Return [x, y] of the center of cell containing provided text 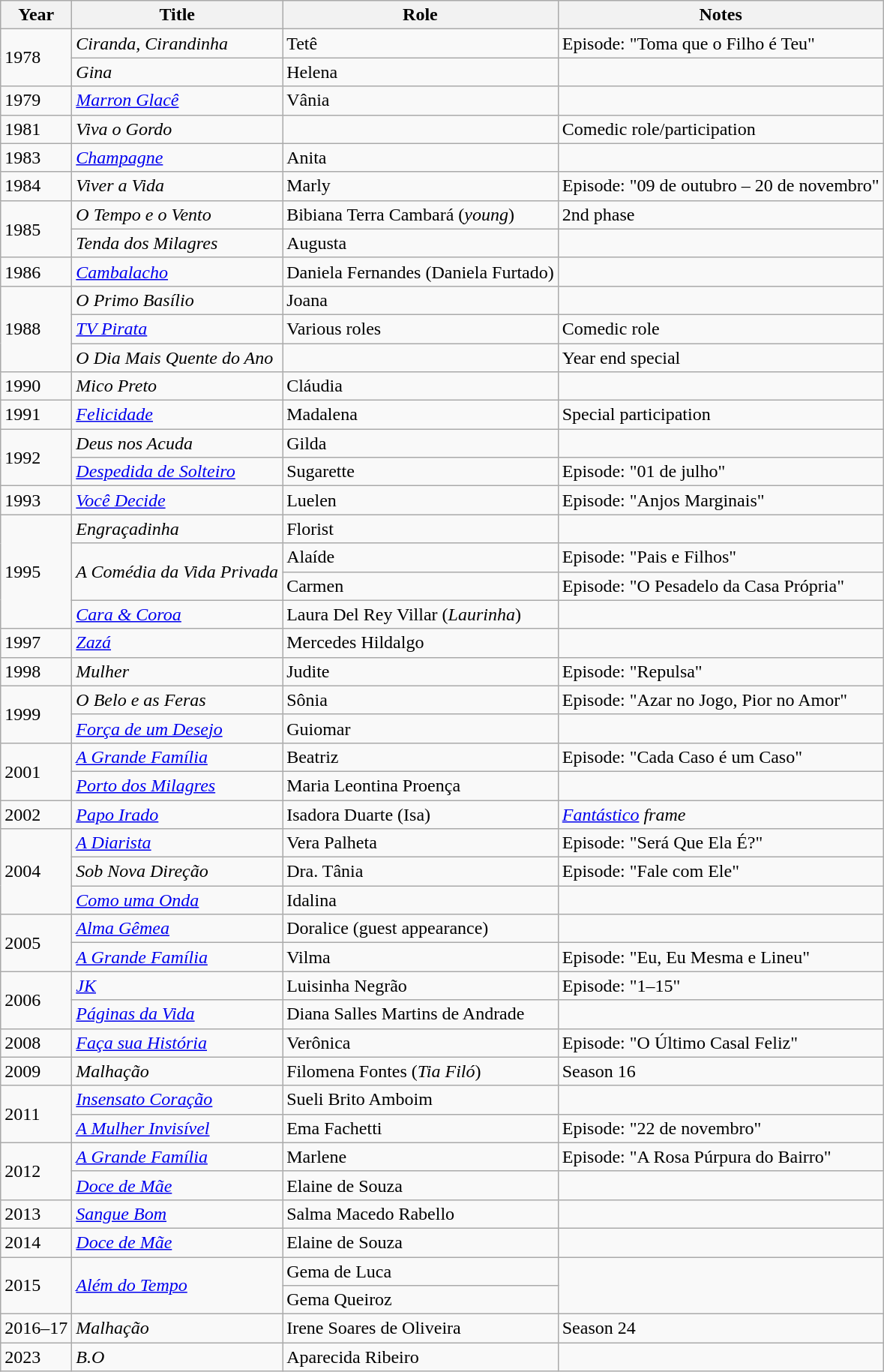
Porto dos Milagres [177, 785]
Fantástico frame [721, 814]
1983 [36, 158]
Episode: "Toma que o Filho é Teu" [721, 44]
Faça sua História [177, 1043]
1998 [36, 671]
1988 [36, 329]
Sônia [421, 700]
Champagne [177, 158]
A Mulher Invisível [177, 1128]
Tetê [421, 44]
Ciranda, Cirandinha [177, 44]
1984 [36, 186]
Gema de Luca [421, 1271]
2nd phase [721, 215]
Alma Gêmea [177, 929]
2012 [36, 1171]
Engraçadinha [177, 529]
Judite [421, 671]
1995 [36, 572]
Filomena Fontes (Tia Filó) [421, 1071]
Year end special [721, 358]
2005 [36, 943]
Marron Glacê [177, 101]
Felicidade [177, 415]
Various roles [421, 329]
Sangue Bom [177, 1214]
Anita [421, 158]
1992 [36, 458]
Isadora Duarte (Isa) [421, 814]
Força de um Desejo [177, 728]
Verônica [421, 1043]
Laura Del Rey Villar (Laurinha) [421, 614]
Title [177, 15]
Páginas da Vida [177, 1014]
Tenda dos Milagres [177, 243]
A Comédia da Vida Privada [177, 572]
Joana [421, 300]
Episode: "09 de outubro – 20 de novembro" [721, 186]
Augusta [421, 243]
1993 [36, 500]
Despedida de Solteiro [177, 472]
Deus nos Acuda [177, 443]
Gilda [421, 443]
Season 16 [721, 1071]
2009 [36, 1071]
Cambalacho [177, 272]
Viva o Gordo [177, 129]
Role [421, 15]
Doralice (guest appearance) [421, 929]
O Dia Mais Quente do Ano [177, 358]
2004 [36, 872]
Comedic role [721, 329]
Year [36, 15]
Luelen [421, 500]
Florist [421, 529]
Sueli Brito Amboim [421, 1100]
2002 [36, 814]
Vânia [421, 101]
Episode: "Será Que Ela É?" [721, 843]
Você Decide [177, 500]
Episode: "Repulsa" [721, 671]
2011 [36, 1114]
2008 [36, 1043]
1981 [36, 129]
Viver a Vida [177, 186]
Daniela Fernandes (Daniela Furtado) [421, 272]
Mico Preto [177, 386]
Gina [177, 72]
Mercedes Hildalgo [421, 643]
1985 [36, 229]
Bibiana Terra Cambará (young) [421, 215]
Alaíde [421, 557]
2006 [36, 1000]
Marlene [421, 1157]
Zazá [177, 643]
2016–17 [36, 1328]
Episode: "Anjos Marginais" [721, 500]
Salma Macedo Rabello [421, 1214]
Sugarette [421, 472]
Beatriz [421, 757]
Ema Fachetti [421, 1128]
2023 [36, 1357]
JK [177, 986]
Idalina [421, 900]
Episode: "22 de novembro" [721, 1128]
Episode: "Fale com Ele" [721, 872]
Episode: "Azar no Jogo, Pior no Amor" [721, 700]
TV Pirata [177, 329]
A Diarista [177, 843]
Papo Irado [177, 814]
Diana Salles Martins de Andrade [421, 1014]
1990 [36, 386]
Season 24 [721, 1328]
1999 [36, 714]
2014 [36, 1242]
Notes [721, 15]
Além do Tempo [177, 1286]
Episode: "01 de julho" [721, 472]
O Primo Basílio [177, 300]
Luisinha Negrão [421, 986]
Carmen [421, 586]
Episode: "Cada Caso é um Caso" [721, 757]
B.O [177, 1357]
Helena [421, 72]
Mulher [177, 671]
Madalena [421, 415]
Dra. Tânia [421, 872]
Aparecida Ribeiro [421, 1357]
O Belo e as Feras [177, 700]
Como uma Onda [177, 900]
Gema Queiroz [421, 1300]
Vilma [421, 957]
Irene Soares de Oliveira [421, 1328]
Episode: "1–15" [721, 986]
O Tempo e o Vento [177, 215]
2001 [36, 771]
2015 [36, 1286]
Cara & Coroa [177, 614]
Cláudia [421, 386]
Special participation [721, 415]
Guiomar [421, 728]
Episode: "Eu, Eu Mesma e Lineu" [721, 957]
Episode: "O Último Casal Feliz" [721, 1043]
1979 [36, 101]
Marly [421, 186]
Episode: "O Pesadelo da Casa Própria" [721, 586]
1997 [36, 643]
Maria Leontina Proença [421, 785]
Episode: "A Rosa Púrpura do Bairro" [721, 1157]
1978 [36, 58]
Insensato Coração [177, 1100]
Sob Nova Direção [177, 872]
2013 [36, 1214]
Vera Palheta [421, 843]
Comedic role/participation [721, 129]
1986 [36, 272]
Episode: "Pais e Filhos" [721, 557]
1991 [36, 415]
